Output the [x, y] coordinate of the center of the cell containing the given text.  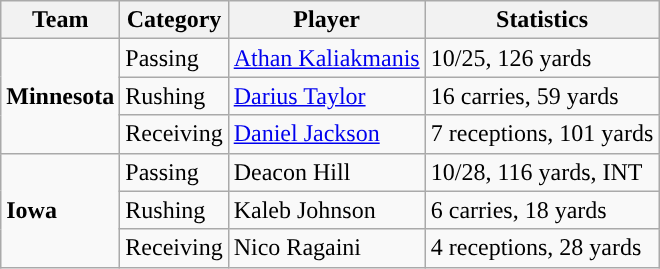
Category [174, 20]
Daniel Jackson [326, 134]
4 receptions, 28 yards [542, 248]
10/25, 126 yards [542, 58]
7 receptions, 101 yards [542, 134]
Minnesota [60, 96]
Nico Ragaini [326, 248]
Athan Kaliakmanis [326, 58]
Darius Taylor [326, 96]
10/28, 116 yards, INT [542, 172]
16 carries, 59 yards [542, 96]
Kaleb Johnson [326, 210]
Statistics [542, 20]
6 carries, 18 yards [542, 210]
Deacon Hill [326, 172]
Player [326, 20]
Team [60, 20]
Iowa [60, 210]
